From the cell containing the given text, extract its center point as (X, Y) coordinate. 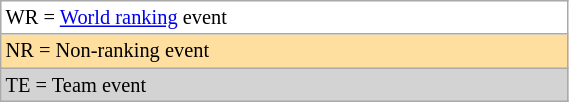
TE = Team event (284, 85)
WR = World ranking event (284, 17)
NR = Non-ranking event (284, 51)
